Return [x, y] of the center of cell containing provided text 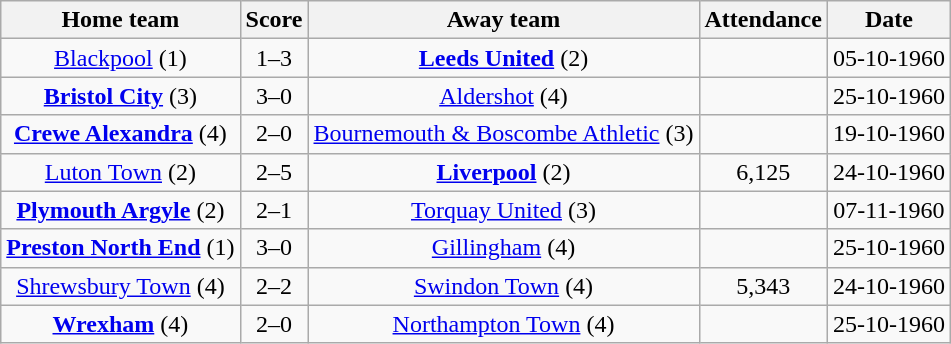
Swindon Town (4) [504, 286]
07-11-1960 [888, 210]
Attendance [763, 20]
2–2 [274, 286]
Torquay United (3) [504, 210]
Preston North End (1) [120, 248]
Bournemouth & Boscombe Athletic (3) [504, 134]
Away team [504, 20]
Gillingham (4) [504, 248]
Aldershot (4) [504, 96]
2–5 [274, 172]
Luton Town (2) [120, 172]
Northampton Town (4) [504, 324]
05-10-1960 [888, 58]
Date [888, 20]
19-10-1960 [888, 134]
1–3 [274, 58]
Plymouth Argyle (2) [120, 210]
Shrewsbury Town (4) [120, 286]
Wrexham (4) [120, 324]
Score [274, 20]
2–1 [274, 210]
5,343 [763, 286]
6,125 [763, 172]
Leeds United (2) [504, 58]
Crewe Alexandra (4) [120, 134]
Blackpool (1) [120, 58]
Home team [120, 20]
Liverpool (2) [504, 172]
Bristol City (3) [120, 96]
